Return the [X, Y] coordinate for the center point of the cell that contains the specified text.  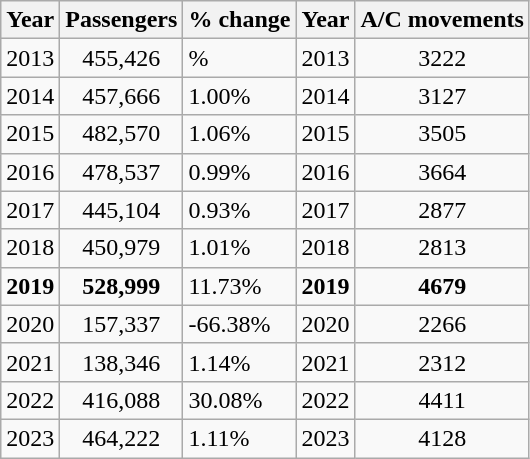
445,104 [122, 210]
0.93% [240, 210]
457,666 [122, 96]
2813 [442, 248]
A/C movements [442, 20]
482,570 [122, 134]
2877 [442, 210]
416,088 [122, 400]
0.99% [240, 172]
138,346 [122, 362]
2266 [442, 324]
1.01% [240, 248]
3664 [442, 172]
464,222 [122, 438]
% change [240, 20]
-66.38% [240, 324]
450,979 [122, 248]
30.08% [240, 400]
455,426 [122, 58]
1.00% [240, 96]
2312 [442, 362]
1.06% [240, 134]
528,999 [122, 286]
4679 [442, 286]
3127 [442, 96]
Passengers [122, 20]
1.11% [240, 438]
157,337 [122, 324]
1.14% [240, 362]
11.73% [240, 286]
3222 [442, 58]
4128 [442, 438]
% [240, 58]
478,537 [122, 172]
3505 [442, 134]
4411 [442, 400]
